Pinpoint the cell where the given text exists, returning its [x, y] midpoint coordinate. 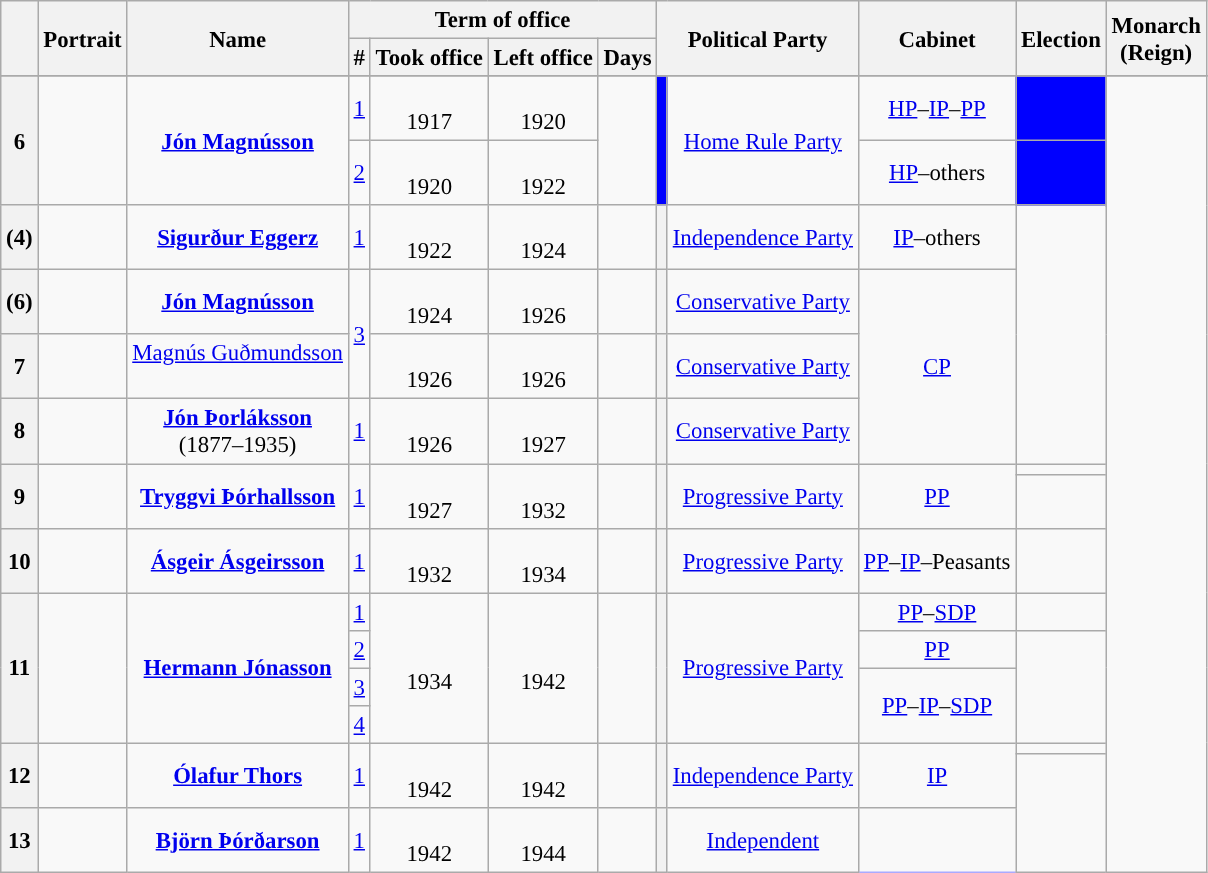
HP–IP–PP [936, 108]
Ólafur Thors [238, 776]
Sigurður Eggerz [238, 238]
Jón Þorláksson(1877–1935) [238, 432]
Cabinet [936, 38]
PP–IP–SDP [936, 706]
Björn Þórðarson [238, 840]
Name [238, 38]
Magnús Guðmundsson [238, 366]
(6) [20, 302]
Monarch(Reign) [1156, 38]
(4) [20, 238]
Term of office [502, 20]
Ásgeir Ásgeirsson [238, 560]
4 [359, 725]
Political Party [758, 38]
Tryggvi Þórhallsson [238, 496]
1944 [543, 840]
Took office [429, 58]
10 [20, 560]
Days [628, 58]
Independent [762, 840]
Home Rule Party [762, 140]
12 [20, 776]
7 [20, 366]
Portrait [82, 38]
Election [1061, 38]
8 [20, 432]
HP–others [936, 174]
9 [20, 496]
# [359, 58]
CP [936, 367]
13 [20, 840]
IP–others [936, 238]
PP–IP–Peasants [936, 560]
6 [20, 140]
Hermann Jónasson [238, 668]
IP [936, 776]
1917 [429, 108]
PP–SDP [936, 612]
11 [20, 668]
Left office [543, 58]
